Extract the (X, Y) coordinate from the center of the cell holding the provided text.  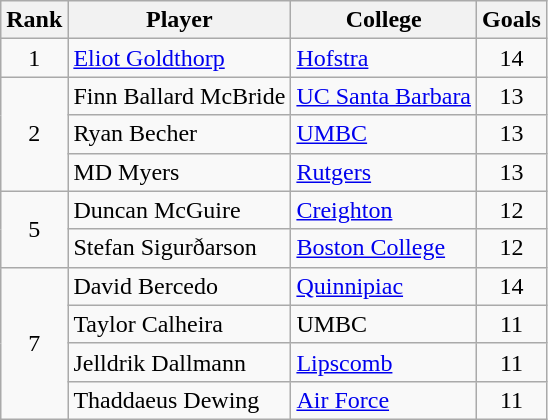
Eliot Goldthorp (180, 58)
College (384, 20)
Quinnipiac (384, 286)
Stefan Sigurðarson (180, 248)
Duncan McGuire (180, 210)
7 (34, 343)
Jelldrik Dallmann (180, 362)
2 (34, 134)
UC Santa Barbara (384, 96)
Taylor Calheira (180, 324)
Ryan Becher (180, 134)
5 (34, 229)
Boston College (384, 248)
Rank (34, 20)
Player (180, 20)
MD Myers (180, 172)
Rutgers (384, 172)
Goals (512, 20)
Lipscomb (384, 362)
Creighton (384, 210)
Finn Ballard McBride (180, 96)
Thaddaeus Dewing (180, 400)
1 (34, 58)
David Bercedo (180, 286)
Hofstra (384, 58)
Air Force (384, 400)
